Detect which cell encompasses the target text, then output its (X, Y) center coordinate. 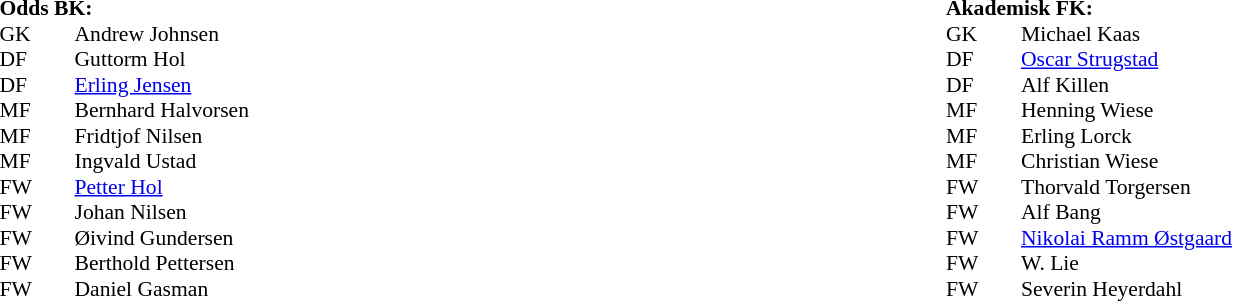
Alf Killen (1126, 85)
Michael Kaas (1126, 34)
Ingvald Ustad (161, 161)
W. Lie (1126, 263)
Berthold Pettersen (161, 263)
Erling Jensen (161, 85)
Andrew Johnsen (161, 34)
Bernhard Halvorsen (161, 111)
Oscar Strugstad (1126, 59)
Petter Hol (161, 187)
Guttorm Hol (161, 59)
Thorvald Torgersen (1126, 187)
Øivind Gundersen (161, 238)
Alf Bang (1126, 213)
Christian Wiese (1126, 161)
Nikolai Ramm Østgaard (1126, 238)
Erling Lorck (1126, 136)
Johan Nilsen (161, 213)
Fridtjof Nilsen (161, 136)
Henning Wiese (1126, 111)
